Capture the cell that displays the provided text and extract its [x, y] central coordinate. 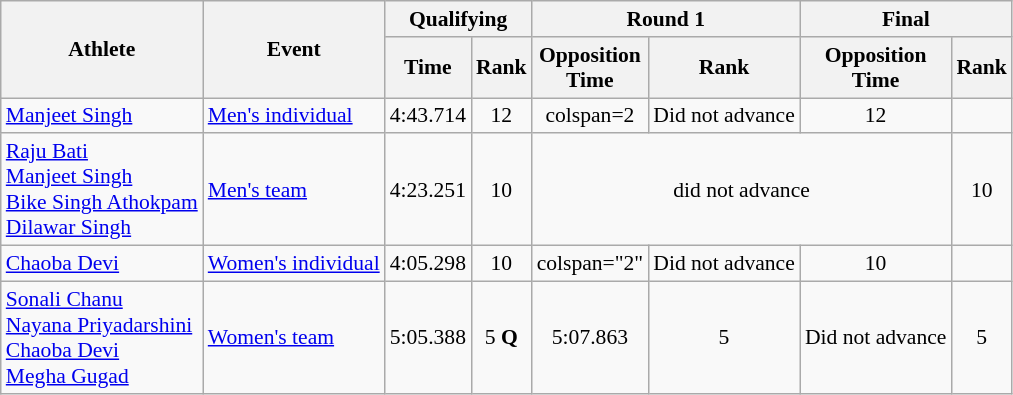
Manjeet Singh [102, 116]
Women's team [294, 337]
5:05.388 [428, 337]
did not advance [742, 190]
colspan=2 [590, 116]
4:05.298 [428, 264]
Women's individual [294, 264]
Athlete [102, 50]
Final [906, 19]
4:23.251 [428, 190]
Sonali ChanuNayana PriyadarshiniChaoba DeviMegha Gugad [102, 337]
Men's team [294, 190]
5 Q [502, 337]
Time [428, 68]
4:43.714 [428, 116]
Round 1 [666, 19]
Men's individual [294, 116]
colspan="2" [590, 264]
Event [294, 50]
Qualifying [458, 19]
Chaoba Devi [102, 264]
5:07.863 [590, 337]
Raju BatiManjeet SinghBike Singh AthokpamDilawar Singh [102, 190]
